Extract the [X, Y] coordinate from the center of the cell holding the provided text.  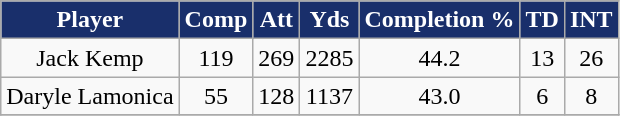
43.0 [440, 96]
44.2 [440, 58]
Yds [330, 20]
8 [591, 96]
55 [216, 96]
Completion % [440, 20]
TD [542, 20]
2285 [330, 58]
128 [276, 96]
269 [276, 58]
INT [591, 20]
13 [542, 58]
Player [90, 20]
Att [276, 20]
26 [591, 58]
Comp [216, 20]
1137 [330, 96]
6 [542, 96]
Daryle Lamonica [90, 96]
Jack Kemp [90, 58]
119 [216, 58]
